Extract the (X, Y) coordinate from the center of the cell holding the provided text.  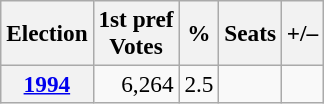
Seats (250, 32)
2.5 (199, 84)
+/– (302, 32)
1994 (47, 84)
1st prefVotes (136, 32)
% (199, 32)
Election (47, 32)
6,264 (136, 84)
